Output the (X, Y) coordinate of the center of the cell containing the given text.  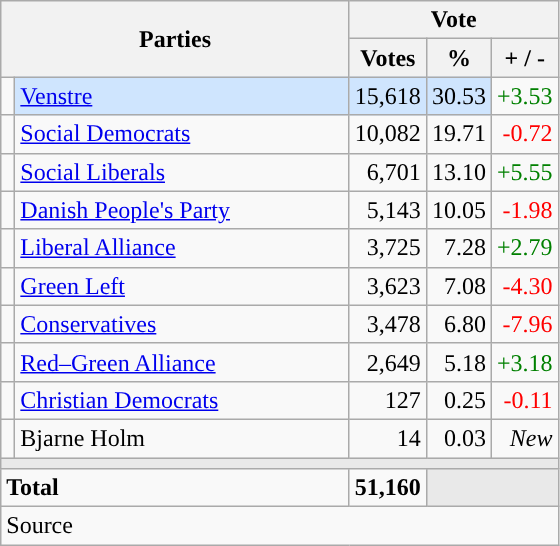
10.05 (458, 210)
3,623 (388, 286)
30.53 (458, 96)
6,701 (388, 172)
-4.30 (524, 286)
Total (176, 488)
0.25 (458, 400)
Conservatives (182, 324)
3,478 (388, 324)
Parties (176, 39)
3,725 (388, 248)
2,649 (388, 362)
Liberal Alliance (182, 248)
51,160 (388, 488)
+5.55 (524, 172)
Vote (454, 20)
-7.96 (524, 324)
10,082 (388, 134)
15,618 (388, 96)
127 (388, 400)
Social Liberals (182, 172)
Danish People's Party (182, 210)
+ / - (524, 58)
Source (280, 526)
Votes (388, 58)
13.10 (458, 172)
Christian Democrats (182, 400)
+2.79 (524, 248)
6.80 (458, 324)
+3.18 (524, 362)
0.03 (458, 438)
-0.11 (524, 400)
-0.72 (524, 134)
New (524, 438)
5,143 (388, 210)
7.08 (458, 286)
% (458, 58)
Bjarne Holm (182, 438)
7.28 (458, 248)
19.71 (458, 134)
5.18 (458, 362)
-1.98 (524, 210)
14 (388, 438)
Social Democrats (182, 134)
+3.53 (524, 96)
Red–Green Alliance (182, 362)
Venstre (182, 96)
Green Left (182, 286)
